For the text-containing cell, return its midpoint in [x, y] coordinate format. 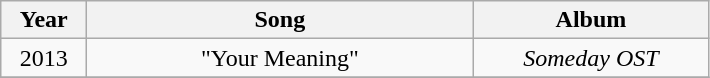
Year [44, 20]
Song [280, 20]
Album [591, 20]
"Your Meaning" [280, 58]
2013 [44, 58]
Someday OST [591, 58]
